For the text-containing cell, return its midpoint in [x, y] coordinate format. 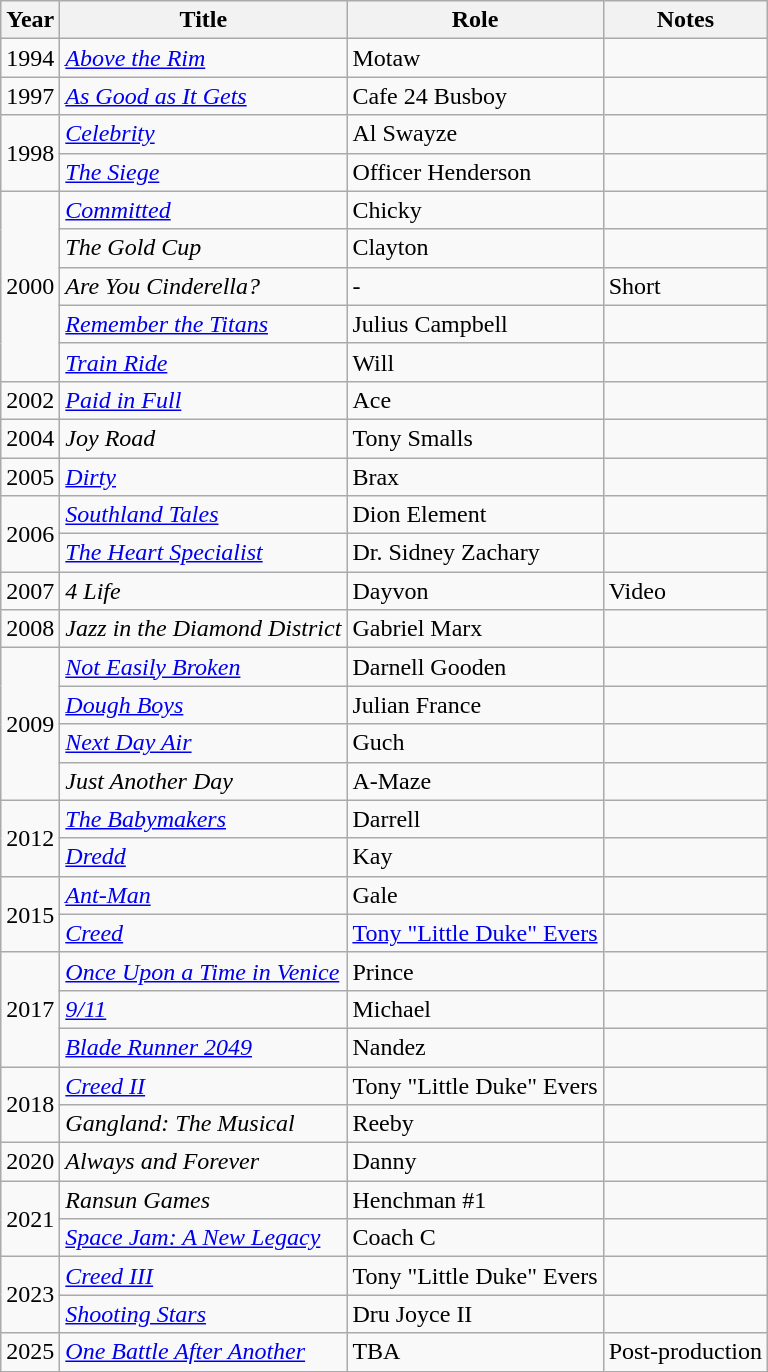
Coach C [475, 1238]
Post-production [685, 1352]
Ransun Games [204, 1200]
Notes [685, 20]
- [475, 286]
Next Day Air [204, 743]
Dion Element [475, 515]
Gabriel Marx [475, 629]
Joy Road [204, 438]
Ace [475, 400]
Year [30, 20]
2006 [30, 534]
Dru Joyce II [475, 1314]
Julian France [475, 705]
Nandez [475, 1047]
Paid in Full [204, 400]
Above the Rim [204, 58]
Dayvon [475, 591]
The Siege [204, 172]
2012 [30, 838]
2025 [30, 1352]
Always and Forever [204, 1162]
2005 [30, 477]
TBA [475, 1352]
Short [685, 286]
Tony Smalls [475, 438]
Just Another Day [204, 781]
Cafe 24 Busboy [475, 96]
Video [685, 591]
2015 [30, 914]
2004 [30, 438]
Celebrity [204, 134]
2007 [30, 591]
2023 [30, 1295]
Dirty [204, 477]
Jazz in the Diamond District [204, 629]
Blade Runner 2049 [204, 1047]
Dr. Sidney Zachary [475, 553]
1997 [30, 96]
Brax [475, 477]
2000 [30, 286]
Prince [475, 971]
2018 [30, 1104]
Gangland: The Musical [204, 1124]
Southland Tales [204, 515]
Darrell [475, 819]
As Good as It Gets [204, 96]
Creed [204, 933]
2020 [30, 1162]
Creed II [204, 1085]
Will [475, 362]
Guch [475, 743]
1998 [30, 153]
2002 [30, 400]
Dough Boys [204, 705]
Title [204, 20]
Ant-Man [204, 895]
A-Maze [475, 781]
Officer Henderson [475, 172]
Reeby [475, 1124]
9/11 [204, 1009]
Are You Cinderella? [204, 286]
Creed III [204, 1276]
4 Life [204, 591]
One Battle After Another [204, 1352]
The Heart Specialist [204, 553]
2021 [30, 1219]
Shooting Stars [204, 1314]
Not Easily Broken [204, 667]
Danny [475, 1162]
Al Swayze [475, 134]
Dredd [204, 857]
Michael [475, 1009]
1994 [30, 58]
The Gold Cup [204, 248]
Chicky [475, 210]
Henchman #1 [475, 1200]
Once Upon a Time in Venice [204, 971]
Committed [204, 210]
The Babymakers [204, 819]
Gale [475, 895]
Clayton [475, 248]
Remember the Titans [204, 324]
Motaw [475, 58]
2009 [30, 724]
2017 [30, 1009]
Space Jam: A New Legacy [204, 1238]
2008 [30, 629]
Role [475, 20]
Darnell Gooden [475, 667]
Kay [475, 857]
Julius Campbell [475, 324]
Train Ride [204, 362]
